From the cell containing the given text, extract its center point as [X, Y] coordinate. 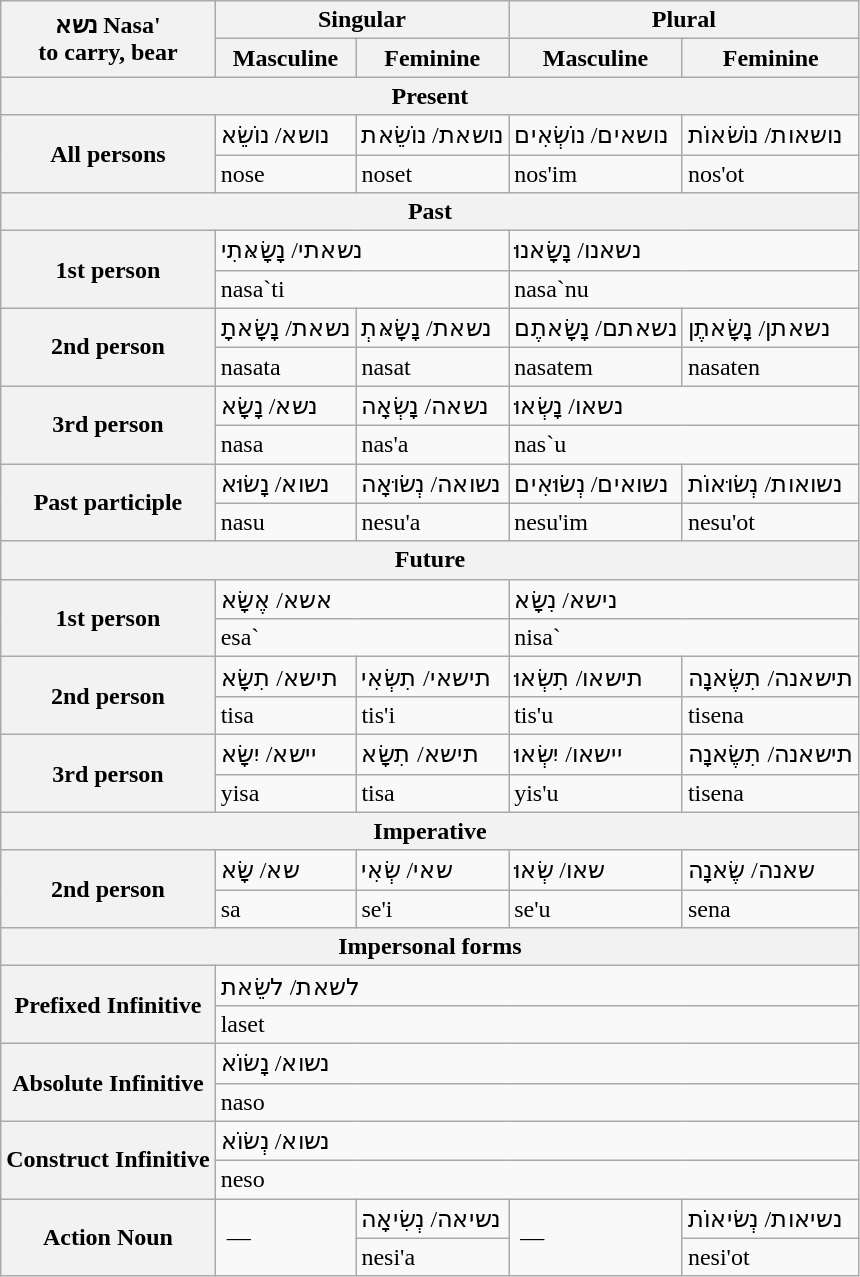
yis'u [596, 793]
נשאת/ נָשָׂאּתְ [432, 328]
תישאו/ תִשְּׂאוּ [596, 677]
nas`u [684, 444]
נישא/ נִשָּׂא [684, 599]
שא/ שָׂא [286, 870]
se'i [432, 909]
nasatem [596, 367]
נשאתם/ נָשָׂאתֶם [596, 328]
esa` [362, 638]
נשאנו/ נָשָׂאנוּ [684, 251]
nisa` [684, 638]
nos'ot [770, 173]
נשאתן/ נָשָׂאתֶן [770, 328]
שאי/ שְׂאִי [432, 870]
נשאת/ נָשָׂאתָ [286, 328]
Impersonal forms [430, 947]
neso [537, 1180]
nasa`nu [684, 289]
נשוא/ נָשׂוֹא [537, 1063]
nasat [432, 367]
אשא/ אֶשָּׂא [362, 599]
Prefixed Infinitive [108, 1005]
nasu [286, 522]
laset [537, 1024]
sena [770, 909]
נשואים/ נְשׂוּאִים [596, 484]
Plural [684, 20]
naso [537, 1102]
nasaten [770, 367]
nesi'a [432, 1257]
se'u [596, 909]
noset [432, 173]
nose [286, 173]
tis'i [432, 715]
nesu'a [432, 522]
Absolute Infinitive [108, 1082]
נשיאה/ נְשִׂיאָה [432, 1219]
Construct Infinitive [108, 1160]
Singular [362, 20]
nesu'ot [770, 522]
לשאת/ לשֵׂאת [537, 986]
יישא/ יִשָּׂא [286, 754]
תישאי/ תִשְּׂאִי [432, 677]
נושא/ נוֹשֵׂא [286, 135]
יישאו/ יִשְּׂאוּ [596, 754]
yisa [286, 793]
sa [286, 909]
נשוא/ נְשׂוֹא [537, 1141]
Present [430, 96]
Past participle [108, 503]
שאנה/ שֶׂאנָה [770, 870]
נשאה/ נָשְׂאָה [432, 406]
nos'im [596, 173]
Action Noun [108, 1238]
נשואות/ נְשׂוּאוֹת [770, 484]
nasata [286, 367]
נשא/ נָשָׂא [286, 406]
נשיאות/ נְשׂיאוֹת [770, 1219]
nasa`ti [362, 289]
nasa [286, 444]
נשא Nasa'to carry, bear [108, 39]
Future [430, 560]
Imperative [430, 831]
נשאו/ נָשְׂאוּ [684, 406]
נושאים/ נוֹשְׂאִים [596, 135]
nesu'im [596, 522]
נשואה/ נְשׂוּאָה [432, 484]
nesi'ot [770, 1257]
נושאת/ נוֹשֵׂאת [432, 135]
Past [430, 212]
נושאות/ נוֹשׂאוֹת [770, 135]
All persons [108, 154]
tis'u [596, 715]
נשאתי/ נָשָׂאּתִי [362, 251]
nas'a [432, 444]
נשוא/ נָשׂוּא [286, 484]
שאו/ שְׂאוּ [596, 870]
